Output the [X, Y] coordinate of the center of the cell containing the given text.  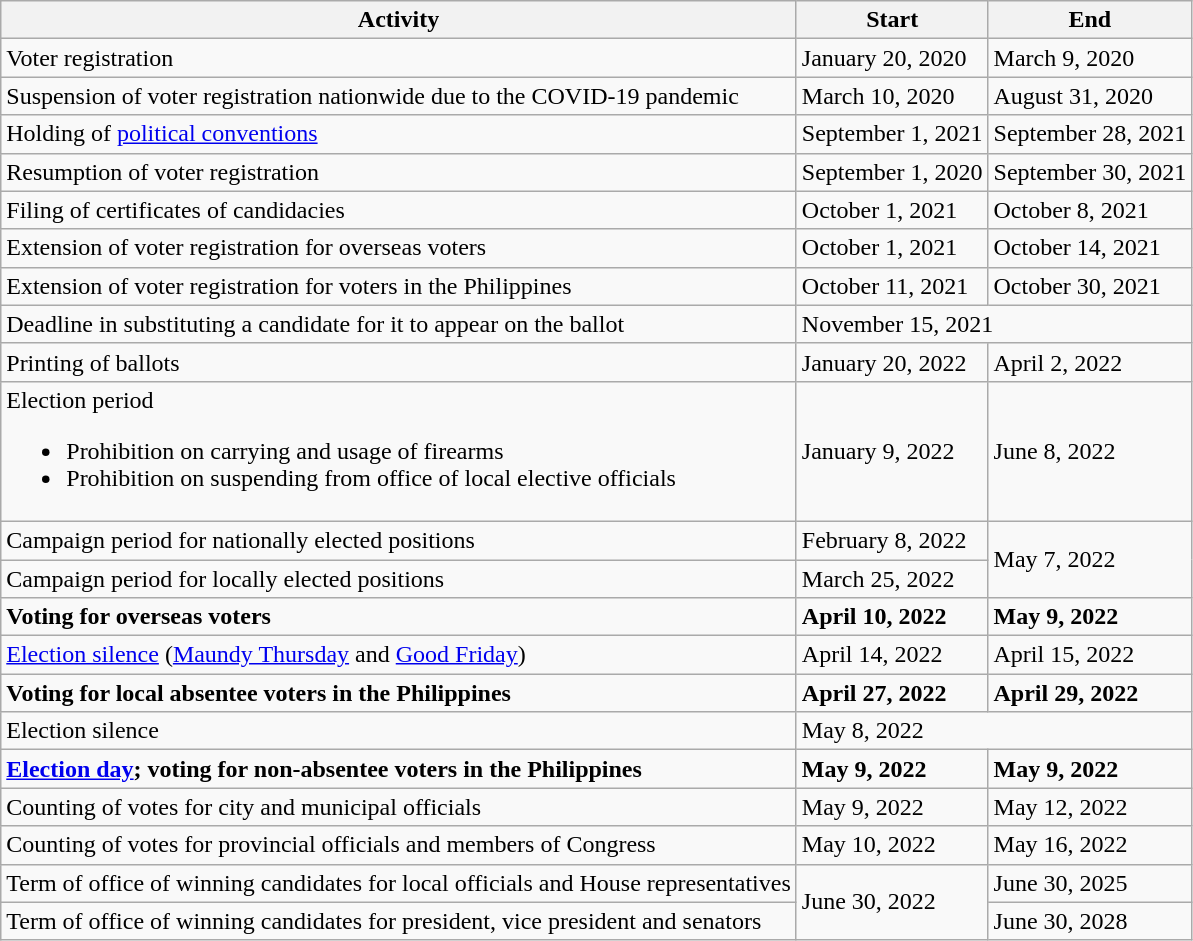
October 8, 2021 [1090, 210]
Printing of ballots [399, 362]
Counting of votes for city and municipal officials [399, 807]
Resumption of voter registration [399, 172]
June 30, 2028 [1090, 921]
September 30, 2021 [1090, 172]
April 10, 2022 [892, 617]
September 1, 2021 [892, 134]
Election periodProhibition on carrying and usage of firearmsProhibition on suspending from office of local elective officials [399, 451]
April 2, 2022 [1090, 362]
May 16, 2022 [1090, 845]
January 20, 2020 [892, 58]
Voting for overseas voters [399, 617]
Term of office of winning candidates for president, vice president and senators [399, 921]
Election silence [399, 731]
May 7, 2022 [1090, 559]
Voting for local absentee voters in the Philippines [399, 693]
Counting of votes for provincial officials and members of Congress [399, 845]
Election day; voting for non-absentee voters in the Philippines [399, 769]
April 27, 2022 [892, 693]
March 25, 2022 [892, 579]
Campaign period for nationally elected positions [399, 540]
May 8, 2022 [994, 731]
May 12, 2022 [1090, 807]
September 28, 2021 [1090, 134]
Extension of voter registration for overseas voters [399, 248]
Term of office of winning candidates for local officials and House representatives [399, 883]
April 14, 2022 [892, 655]
May 10, 2022 [892, 845]
June 30, 2025 [1090, 883]
September 1, 2020 [892, 172]
End [1090, 20]
April 15, 2022 [1090, 655]
Start [892, 20]
October 11, 2021 [892, 286]
Campaign period for locally elected positions [399, 579]
March 10, 2020 [892, 96]
October 30, 2021 [1090, 286]
October 14, 2021 [1090, 248]
August 31, 2020 [1090, 96]
November 15, 2021 [994, 324]
June 30, 2022 [892, 902]
January 9, 2022 [892, 451]
March 9, 2020 [1090, 58]
Holding of political conventions [399, 134]
Extension of voter registration for voters in the Philippines [399, 286]
Voter registration [399, 58]
January 20, 2022 [892, 362]
Deadline in substituting a candidate for it to appear on the ballot [399, 324]
February 8, 2022 [892, 540]
Suspension of voter registration nationwide due to the COVID-19 pandemic [399, 96]
Activity [399, 20]
April 29, 2022 [1090, 693]
June 8, 2022 [1090, 451]
Filing of certificates of candidacies [399, 210]
Election silence (Maundy Thursday and Good Friday) [399, 655]
